Provide the (X, Y) coordinate of the cell's center where the given text is located.  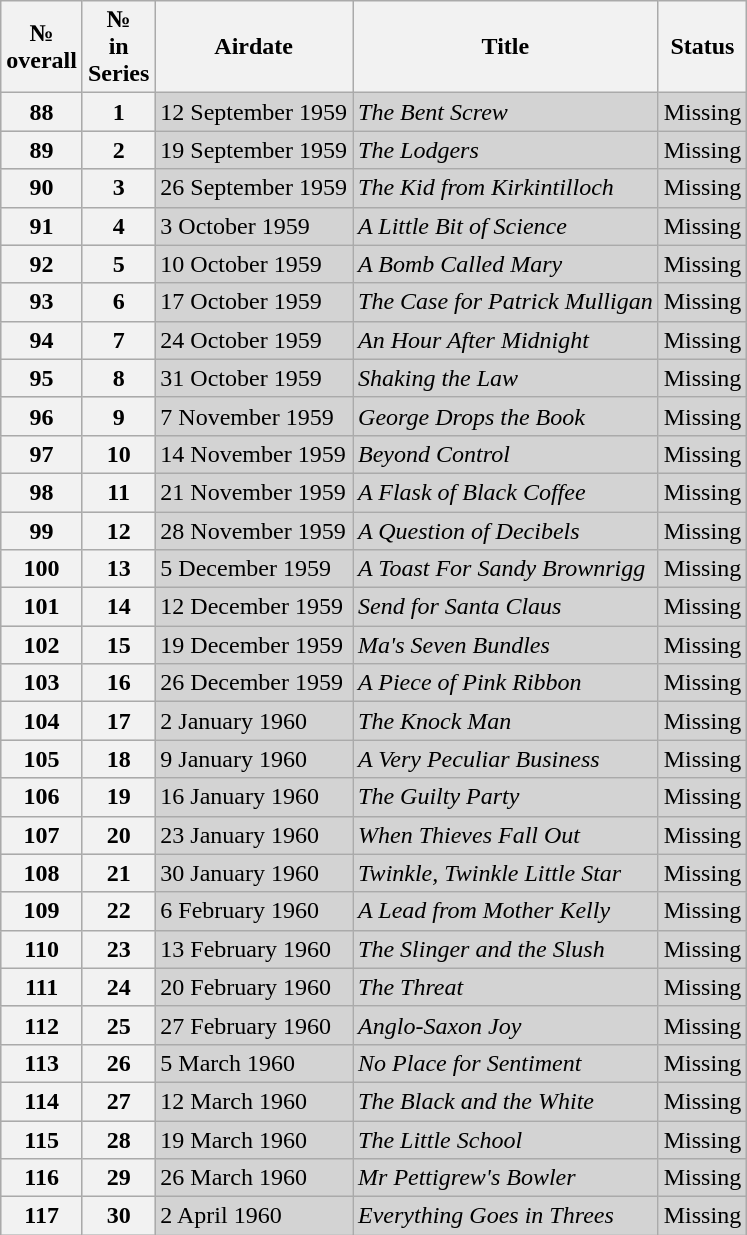
94 (42, 340)
13 February 1960 (254, 949)
The Black and the White (506, 1101)
108 (42, 873)
28 November 1959 (254, 531)
88 (42, 112)
21 (118, 873)
93 (42, 302)
103 (42, 683)
20 (118, 835)
117 (42, 1216)
5 March 1960 (254, 1063)
Airdate (254, 47)
25 (118, 1025)
12 March 1960 (254, 1101)
Send for Santa Claus (506, 607)
2 April 1960 (254, 1216)
92 (42, 264)
96 (42, 416)
5 December 1959 (254, 569)
2 (118, 150)
27 February 1960 (254, 1025)
23 January 1960 (254, 835)
6 (118, 302)
Ma's Seven Bundles (506, 645)
95 (42, 378)
10 (118, 454)
104 (42, 721)
2 January 1960 (254, 721)
17 (118, 721)
9 January 1960 (254, 759)
10 October 1959 (254, 264)
29 (118, 1178)
Shaking the Law (506, 378)
89 (42, 150)
8 (118, 378)
26 March 1960 (254, 1178)
No Place for Sentiment (506, 1063)
19 December 1959 (254, 645)
A Bomb Called Mary (506, 264)
116 (42, 1178)
The Little School (506, 1139)
Everything Goes in Threes (506, 1216)
A Lead from Mother Kelly (506, 911)
5 (118, 264)
19 March 1960 (254, 1139)
21 November 1959 (254, 492)
An Hour After Midnight (506, 340)
102 (42, 645)
3 October 1959 (254, 226)
12 September 1959 (254, 112)
Anglo-Saxon Joy (506, 1025)
A Little Bit of Science (506, 226)
The Knock Man (506, 721)
23 (118, 949)
The Threat (506, 987)
11 (118, 492)
22 (118, 911)
90 (42, 188)
26 (118, 1063)
115 (42, 1139)
113 (42, 1063)
19 September 1959 (254, 150)
A Very Peculiar Business (506, 759)
91 (42, 226)
A Piece of Pink Ribbon (506, 683)
Title (506, 47)
18 (118, 759)
106 (42, 797)
105 (42, 759)
26 September 1959 (254, 188)
Status (702, 47)
109 (42, 911)
Beyond Control (506, 454)
17 October 1959 (254, 302)
107 (42, 835)
7 (118, 340)
14 November 1959 (254, 454)
15 (118, 645)
13 (118, 569)
George Drops the Book (506, 416)
3 (118, 188)
112 (42, 1025)
A Question of Decibels (506, 531)
99 (42, 531)
101 (42, 607)
30 (118, 1216)
24 (118, 987)
100 (42, 569)
114 (42, 1101)
110 (42, 949)
28 (118, 1139)
6 February 1960 (254, 911)
97 (42, 454)
The Lodgers (506, 150)
31 October 1959 (254, 378)
12 December 1959 (254, 607)
24 October 1959 (254, 340)
16 (118, 683)
Twinkle, Twinkle Little Star (506, 873)
№inSeries (118, 47)
98 (42, 492)
When Thieves Fall Out (506, 835)
19 (118, 797)
111 (42, 987)
7 November 1959 (254, 416)
4 (118, 226)
The Kid from Kirkintilloch (506, 188)
1 (118, 112)
16 January 1960 (254, 797)
The Case for Patrick Mulligan (506, 302)
Mr Pettigrew's Bowler (506, 1178)
The Slinger and the Slush (506, 949)
30 January 1960 (254, 873)
26 December 1959 (254, 683)
A Toast For Sandy Brownrigg (506, 569)
20 February 1960 (254, 987)
The Bent Screw (506, 112)
9 (118, 416)
№overall (42, 47)
14 (118, 607)
12 (118, 531)
27 (118, 1101)
A Flask of Black Coffee (506, 492)
The Guilty Party (506, 797)
